Return (x, y) of the center of cell containing provided text 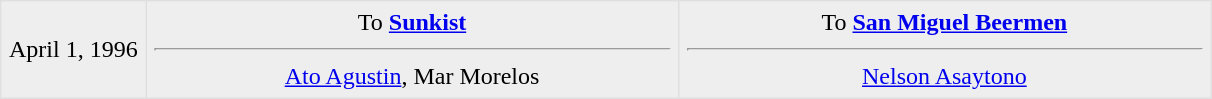
To San Miguel BeermenNelson Asaytono (944, 50)
To SunkistAto Agustin, Mar Morelos (412, 50)
April 1, 1996 (74, 50)
